Return the (x, y) coordinate for the center point of the cell that contains the specified text.  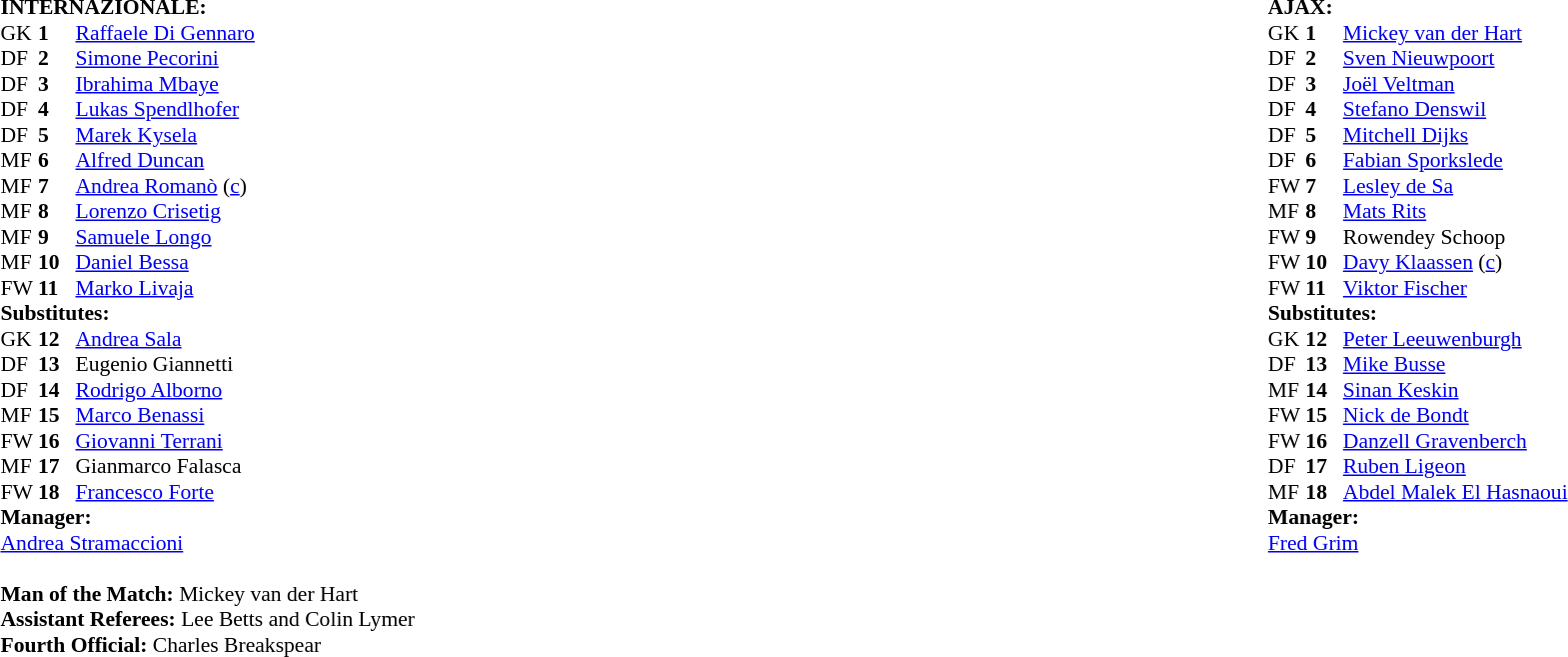
Gianmarco Falasca (246, 467)
Raffaele Di Gennaro (246, 33)
Giovanni Terrani (246, 441)
Sinan Keskin (1455, 390)
Abdel Malek El Hasnaoui (1455, 492)
Rowendey Schoop (1455, 237)
Lesley de Sa (1455, 186)
Mickey van der Hart (1455, 33)
Lukas Spendlhofer (246, 109)
Alfred Duncan (246, 161)
Francesco Forte (246, 492)
Simone Pecorini (246, 59)
Nick de Bondt (1455, 415)
Fred Grim (1418, 543)
Marko Livaja (246, 288)
Lorenzo Crisetig (246, 211)
Peter Leeuwenburgh (1455, 339)
Rodrigo Alborno (246, 390)
Sven Nieuwpoort (1455, 59)
Mike Busse (1455, 365)
Mitchell Dijks (1455, 135)
Joël Veltman (1455, 84)
Samuele Longo (246, 237)
Marek Kysela (246, 135)
Danzell Gravenberch (1455, 441)
Ibrahima Mbaye (246, 84)
Andrea Sala (246, 339)
Eugenio Giannetti (246, 365)
Ruben Ligeon (1455, 467)
Marco Benassi (246, 415)
Fabian Sporkslede (1455, 161)
Daniel Bessa (246, 263)
Mats Rits (1455, 211)
Davy Klaassen (c) (1455, 263)
Stefano Denswil (1455, 109)
Andrea Romanò (c) (246, 186)
Viktor Fischer (1455, 288)
